Detect which cell encompasses the target text, then output its (x, y) center coordinate. 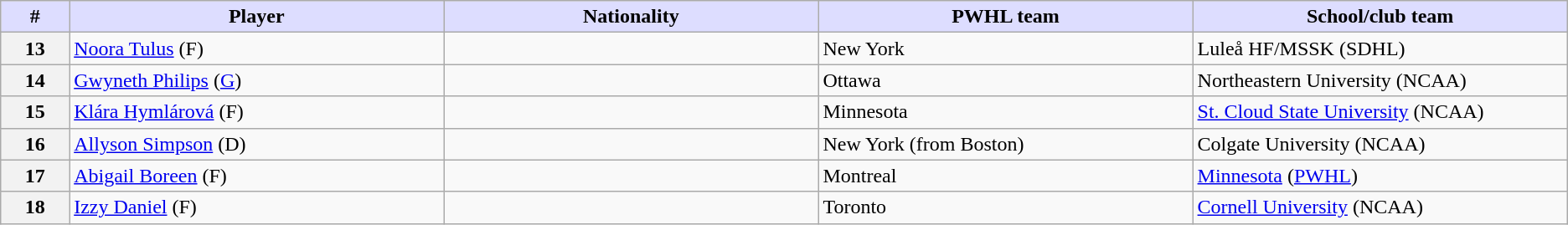
14 (35, 80)
Player (256, 17)
Ottawa (1005, 80)
15 (35, 112)
13 (35, 49)
Gwyneth Philips (G) (256, 80)
Montreal (1005, 176)
# (35, 17)
Luleå HF/MSSK (SDHL) (1380, 49)
Klára Hymlárová (F) (256, 112)
Allyson Simpson (D) (256, 144)
Colgate University (NCAA) (1380, 144)
Abigail Boreen (F) (256, 176)
Toronto (1005, 207)
Izzy Daniel (F) (256, 207)
16 (35, 144)
New York (from Boston) (1005, 144)
Minnesota (1005, 112)
Northeastern University (NCAA) (1380, 80)
School/club team (1380, 17)
Nationality (632, 17)
17 (35, 176)
St. Cloud State University (NCAA) (1380, 112)
Minnesota (PWHL) (1380, 176)
New York (1005, 49)
Noora Tulus (F) (256, 49)
PWHL team (1005, 17)
Cornell University (NCAA) (1380, 207)
18 (35, 207)
